Locate the cell with the specified text and output its [x, y] center coordinate. 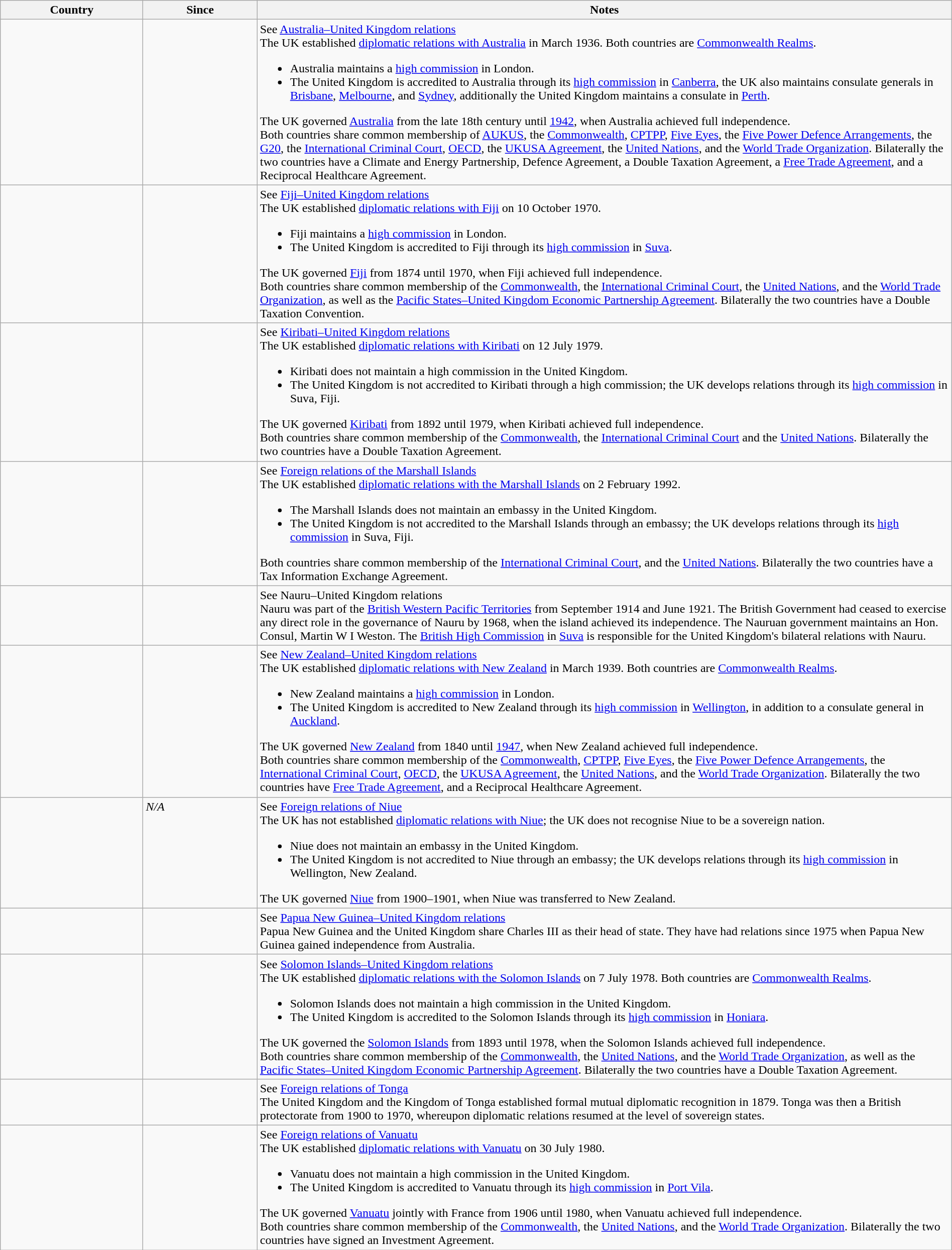
Country [72, 10]
Since [200, 10]
Notes [605, 10]
N/A [200, 853]
